Provide the [X, Y] coordinate of the cell's center where the given text is located.  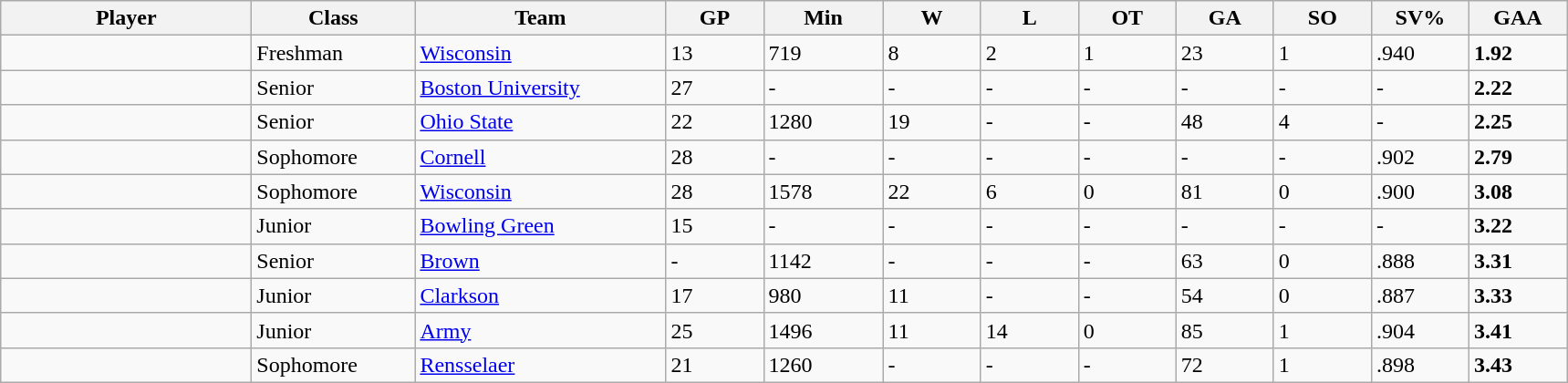
23 [1224, 53]
15 [715, 226]
2 [1029, 53]
Clarkson [540, 295]
2.79 [1518, 157]
L [1029, 18]
.888 [1419, 261]
1142 [823, 261]
Boston University [540, 88]
8 [932, 53]
3.33 [1518, 295]
72 [1224, 365]
17 [715, 295]
21 [715, 365]
1.92 [1518, 53]
GP [715, 18]
85 [1224, 330]
81 [1224, 191]
.904 [1419, 330]
Class [334, 18]
Rensselaer [540, 365]
1578 [823, 191]
1260 [823, 365]
1496 [823, 330]
Team [540, 18]
OT [1127, 18]
980 [823, 295]
25 [715, 330]
.902 [1419, 157]
.898 [1419, 365]
SV% [1419, 18]
3.08 [1518, 191]
Bowling Green [540, 226]
48 [1224, 122]
W [932, 18]
.887 [1419, 295]
SO [1323, 18]
719 [823, 53]
1280 [823, 122]
.940 [1419, 53]
3.41 [1518, 330]
3.43 [1518, 365]
6 [1029, 191]
GAA [1518, 18]
54 [1224, 295]
63 [1224, 261]
3.31 [1518, 261]
Army [540, 330]
Cornell [540, 157]
19 [932, 122]
2.22 [1518, 88]
14 [1029, 330]
4 [1323, 122]
Min [823, 18]
13 [715, 53]
2.25 [1518, 122]
Player [126, 18]
Ohio State [540, 122]
Freshman [334, 53]
3.22 [1518, 226]
Brown [540, 261]
27 [715, 88]
.900 [1419, 191]
GA [1224, 18]
